Output the (x, y) coordinate of the center of the cell containing the given text.  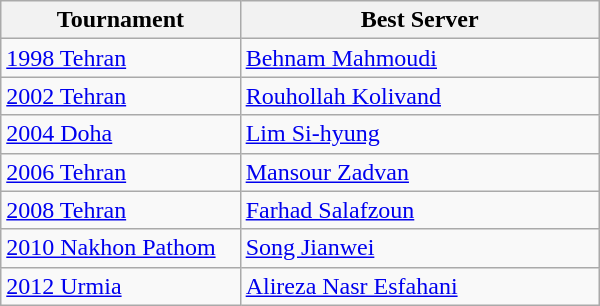
2004 Doha (120, 134)
Lim Si-hyung (420, 134)
Mansour Zadvan (420, 172)
Behnam Mahmoudi (420, 58)
Alireza Nasr Esfahani (420, 286)
2002 Tehran (120, 96)
2008 Tehran (120, 210)
1998 Tehran (120, 58)
Farhad Salafzoun (420, 210)
2010 Nakhon Pathom (120, 248)
Tournament (120, 20)
2006 Tehran (120, 172)
Best Server (420, 20)
Rouhollah Kolivand (420, 96)
2012 Urmia (120, 286)
Song Jianwei (420, 248)
